Provide the (x, y) coordinate of the cell's center where the given text is located.  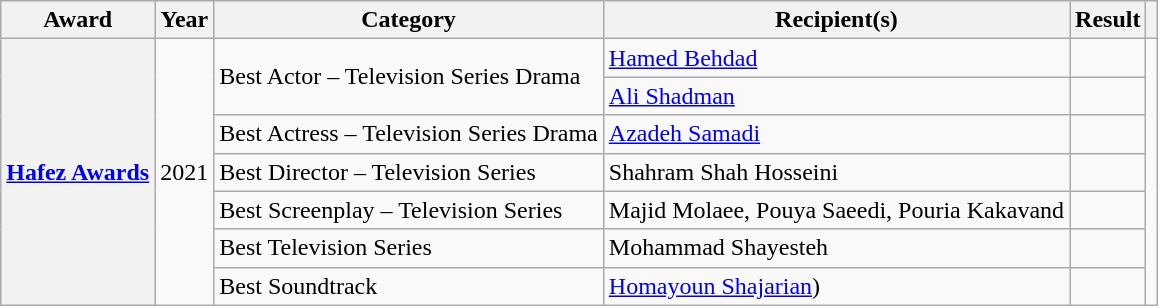
Best Actress – Television Series Drama (409, 134)
Best Television Series (409, 248)
Category (409, 20)
Award (78, 20)
2021 (184, 172)
Recipient(s) (836, 20)
Ali Shadman (836, 96)
Best Screenplay – Television Series (409, 210)
Best Soundtrack (409, 286)
Azadeh Samadi (836, 134)
Hafez Awards (78, 172)
Result (1108, 20)
Best Actor – Television Series Drama (409, 77)
Mohammad Shayesteh (836, 248)
Best Director – Television Series (409, 172)
Majid Molaee, Pouya Saeedi, Pouria Kakavand (836, 210)
Year (184, 20)
Shahram Shah Hosseini (836, 172)
Homayoun Shajarian) (836, 286)
Hamed Behdad (836, 58)
